Extract the (x, y) coordinate from the center of the cell holding the provided text.  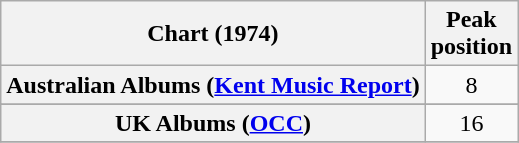
Chart (1974) (213, 34)
UK Albums (OCC) (213, 123)
8 (471, 85)
Australian Albums (Kent Music Report) (213, 85)
Peakposition (471, 34)
16 (471, 123)
